Detect which cell encompasses the target text, then output its (X, Y) center coordinate. 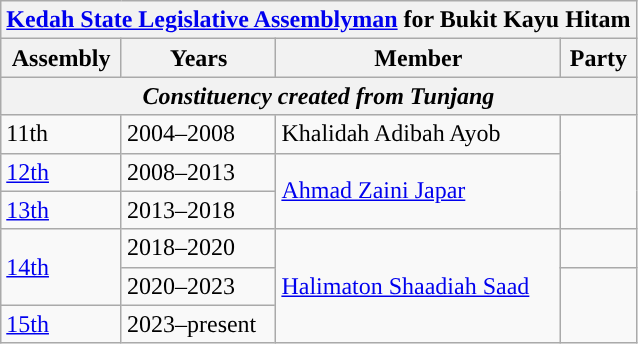
Kedah State Legislative Assemblyman for Bukit Kayu Hitam (318, 20)
2023–present (198, 324)
Khalidah Adibah Ayob (418, 134)
15th (62, 324)
Member (418, 58)
Party (598, 58)
2013–2018 (198, 210)
2018–2020 (198, 248)
2008–2013 (198, 172)
13th (62, 210)
14th (62, 267)
12th (62, 172)
Halimaton Shaadiah Saad (418, 286)
2004–2008 (198, 134)
Assembly (62, 58)
2020–2023 (198, 286)
Years (198, 58)
11th (62, 134)
Constituency created from Tunjang (318, 96)
Ahmad Zaini Japar (418, 191)
